For the text-containing cell, return its midpoint in [x, y] coordinate format. 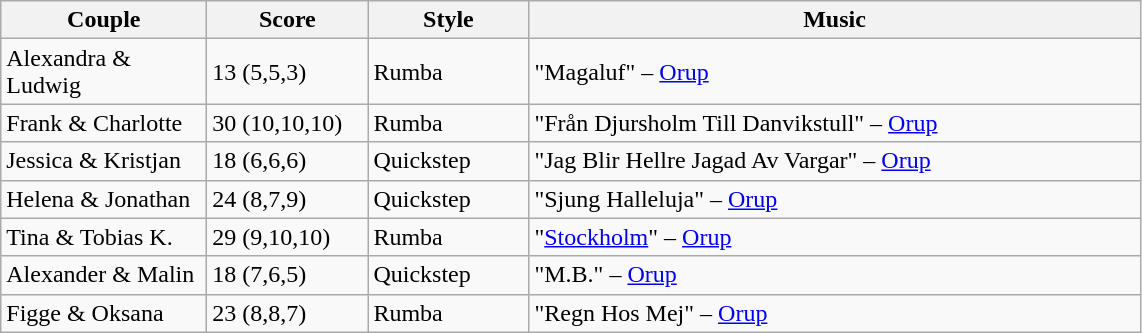
Music [834, 20]
23 (8,8,7) [288, 313]
"Sjung Halleluja" – Orup [834, 199]
Score [288, 20]
29 (9,10,10) [288, 237]
24 (8,7,9) [288, 199]
"Från Djursholm Till Danvikstull" – Orup [834, 123]
18 (6,6,6) [288, 161]
Couple [104, 20]
Alexandra & Ludwig [104, 72]
18 (7,6,5) [288, 275]
Style [448, 20]
"Magaluf" – Orup [834, 72]
Frank & Charlotte [104, 123]
Jessica & Kristjan [104, 161]
30 (10,10,10) [288, 123]
"Jag Blir Hellre Jagad Av Vargar" – Orup [834, 161]
Tina & Tobias K. [104, 237]
"Regn Hos Mej" – Orup [834, 313]
"Stockholm" – Orup [834, 237]
13 (5,5,3) [288, 72]
"M.B." – Orup [834, 275]
Helena & Jonathan [104, 199]
Alexander & Malin [104, 275]
Figge & Oksana [104, 313]
